Locate the cell with the specified text and output its (x, y) center coordinate. 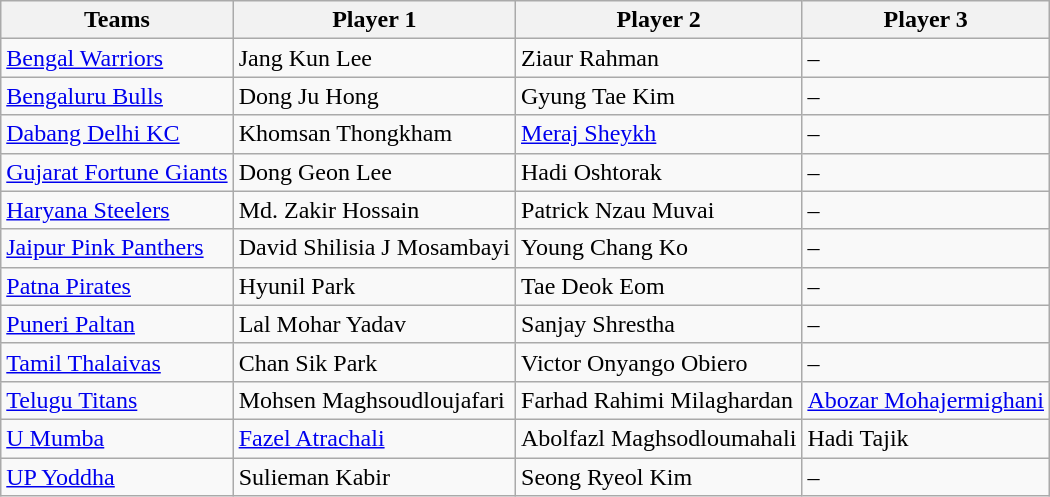
Jaipur Pink Panthers (117, 248)
U Mumba (117, 438)
Khomsan Thongkham (374, 134)
Teams (117, 20)
Hyunil Park (374, 286)
Puneri Paltan (117, 324)
Farhad Rahimi Milaghardan (659, 400)
Meraj Sheykh (659, 134)
Victor Onyango Obiero (659, 362)
Bengal Warriors (117, 58)
Jang Kun Lee (374, 58)
Abozar Mohajermighani (926, 400)
Gyung Tae Kim (659, 96)
Hadi Oshtorak (659, 172)
Patrick Nzau Muvai (659, 210)
Young Chang Ko (659, 248)
Lal Mohar Yadav (374, 324)
Tae Deok Eom (659, 286)
Hadi Tajik (926, 438)
Seong Ryeol Kim (659, 477)
Telugu Titans (117, 400)
Tamil Thalaivas (117, 362)
Haryana Steelers (117, 210)
Chan Sik Park (374, 362)
Abolfazl Maghsodloumahali (659, 438)
Sulieman Kabir (374, 477)
UP Yoddha (117, 477)
Fazel Atrachali (374, 438)
Ziaur Rahman (659, 58)
David Shilisia J Mosambayi (374, 248)
Patna Pirates (117, 286)
Dabang Delhi KC (117, 134)
Dong Geon Lee (374, 172)
Dong Ju Hong (374, 96)
Gujarat Fortune Giants (117, 172)
Sanjay Shrestha (659, 324)
Player 1 (374, 20)
Md. Zakir Hossain (374, 210)
Player 3 (926, 20)
Bengaluru Bulls (117, 96)
Player 2 (659, 20)
Mohsen Maghsoudloujafari (374, 400)
